Locate the cell with the specified text and output its [x, y] center coordinate. 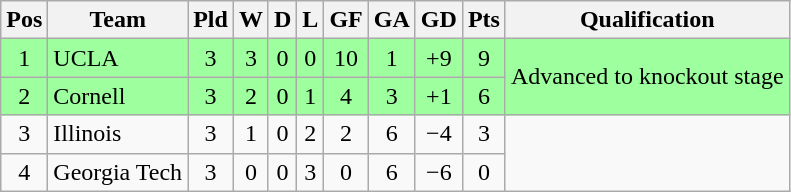
Pld [211, 20]
W [250, 20]
−4 [438, 134]
+1 [438, 96]
Pts [484, 20]
GA [392, 20]
Illinois [118, 134]
Pos [24, 20]
+9 [438, 58]
Qualification [647, 20]
9 [484, 58]
UCLA [118, 58]
Georgia Tech [118, 172]
D [282, 20]
Advanced to knockout stage [647, 77]
GF [346, 20]
10 [346, 58]
L [310, 20]
Cornell [118, 96]
−6 [438, 172]
GD [438, 20]
Team [118, 20]
